Search for the cell housing the specified text and yield its [x, y] center coordinate. 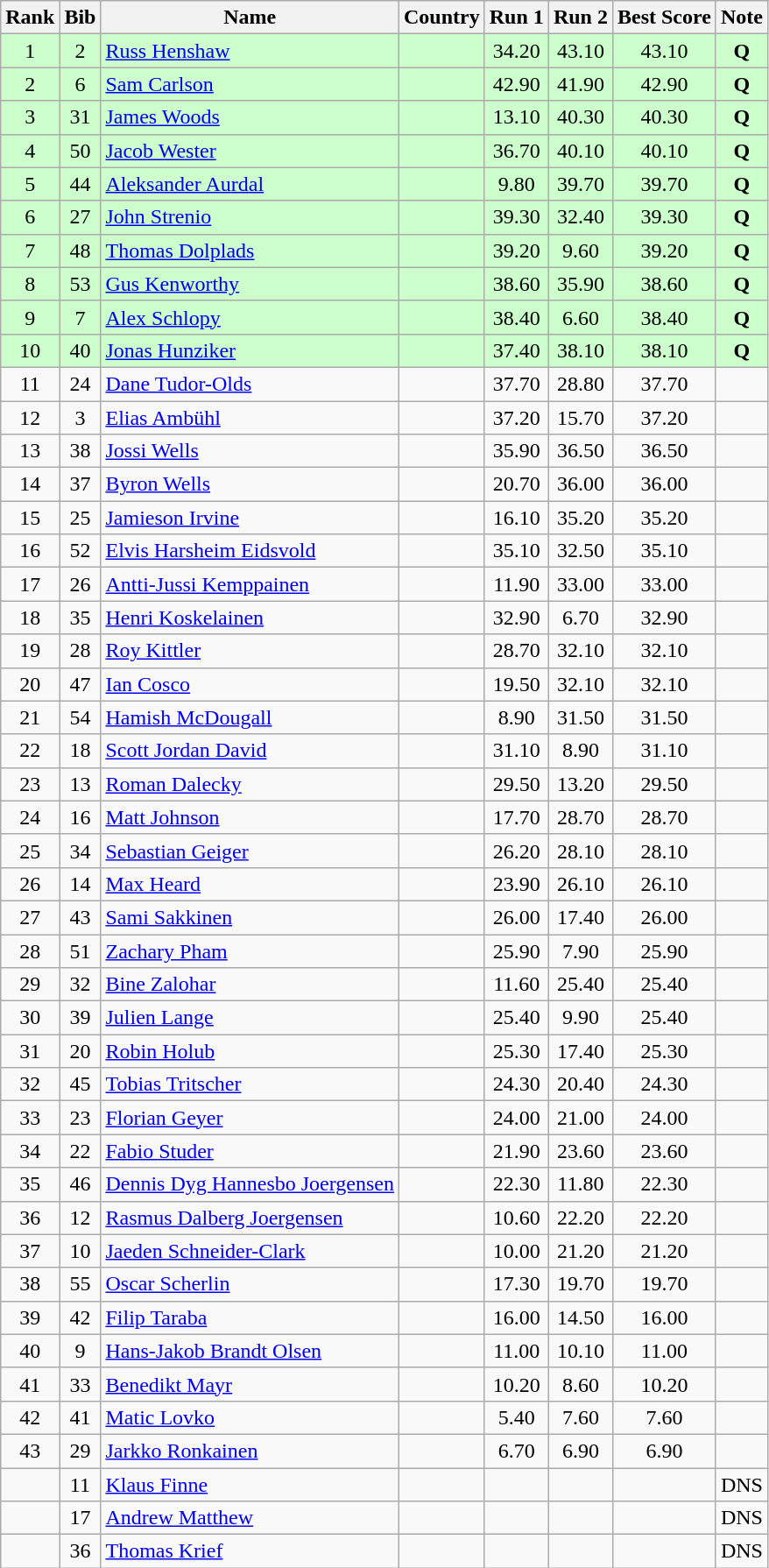
28.80 [580, 384]
36.70 [517, 151]
Klaus Finne [250, 1485]
6.60 [580, 317]
Sam Carlson [250, 84]
Julien Lange [250, 1018]
Alex Schlopy [250, 317]
8 [30, 284]
10.60 [517, 1218]
17.70 [517, 817]
Tobias Tritscher [250, 1084]
Thomas Krief [250, 1551]
21.00 [580, 1118]
Henri Koskelainen [250, 618]
14.50 [580, 1317]
15.70 [580, 418]
Russ Henshaw [250, 51]
9.60 [580, 251]
7.90 [580, 950]
44 [81, 184]
20.40 [580, 1084]
Robin Holub [250, 1051]
Jacob Wester [250, 151]
Aleksander Aurdal [250, 184]
Sebastian Geiger [250, 851]
Roman Dalecky [250, 784]
Filip Taraba [250, 1317]
20.70 [517, 484]
Jaeden Schneider-Clark [250, 1251]
50 [81, 151]
47 [81, 684]
James Woods [250, 117]
Scott Jordan David [250, 751]
11.60 [517, 985]
1 [30, 51]
10.10 [580, 1351]
Jamieson Irvine [250, 518]
Dane Tudor-Olds [250, 384]
Matt Johnson [250, 817]
Andrew Matthew [250, 1518]
John Strenio [250, 217]
Benedikt Mayr [250, 1384]
11.90 [517, 584]
Elvis Harsheim Eidsvold [250, 551]
34.20 [517, 51]
19.50 [517, 684]
Sami Sakkinen [250, 917]
Dennis Dyg Hannesbo Joergensen [250, 1184]
16.10 [517, 518]
Hans-Jakob Brandt Olsen [250, 1351]
Bine Zalohar [250, 985]
Ian Cosco [250, 684]
5 [30, 184]
Bib [81, 18]
37.40 [517, 350]
54 [81, 717]
Thomas Dolplads [250, 251]
Elias Ambühl [250, 418]
13.20 [580, 784]
Gus Kenworthy [250, 284]
Jonas Hunziker [250, 350]
23.90 [517, 884]
26.20 [517, 851]
10.00 [517, 1251]
21 [30, 717]
15 [30, 518]
Country [442, 18]
11.80 [580, 1184]
48 [81, 251]
Run 2 [580, 18]
17.30 [517, 1284]
Jossi Wells [250, 451]
Hamish McDougall [250, 717]
Roy Kittler [250, 651]
Max Heard [250, 884]
19 [30, 651]
Best Score [664, 18]
Florian Geyer [250, 1118]
Zachary Pham [250, 950]
46 [81, 1184]
Name [250, 18]
51 [81, 950]
53 [81, 284]
Rasmus Dalberg Joergensen [250, 1218]
41.90 [580, 84]
Rank [30, 18]
5.40 [517, 1417]
Antti-Jussi Kemppainen [250, 584]
Fabio Studer [250, 1151]
45 [81, 1084]
32.40 [580, 217]
30 [30, 1018]
Note [741, 18]
Jarkko Ronkainen [250, 1451]
55 [81, 1284]
4 [30, 151]
9.90 [580, 1018]
32.50 [580, 551]
13.10 [517, 117]
Run 1 [517, 18]
8.60 [580, 1384]
9.80 [517, 184]
52 [81, 551]
Oscar Scherlin [250, 1284]
21.90 [517, 1151]
Matic Lovko [250, 1417]
Byron Wells [250, 484]
